Capture the cell that displays the provided text and extract its [X, Y] central coordinate. 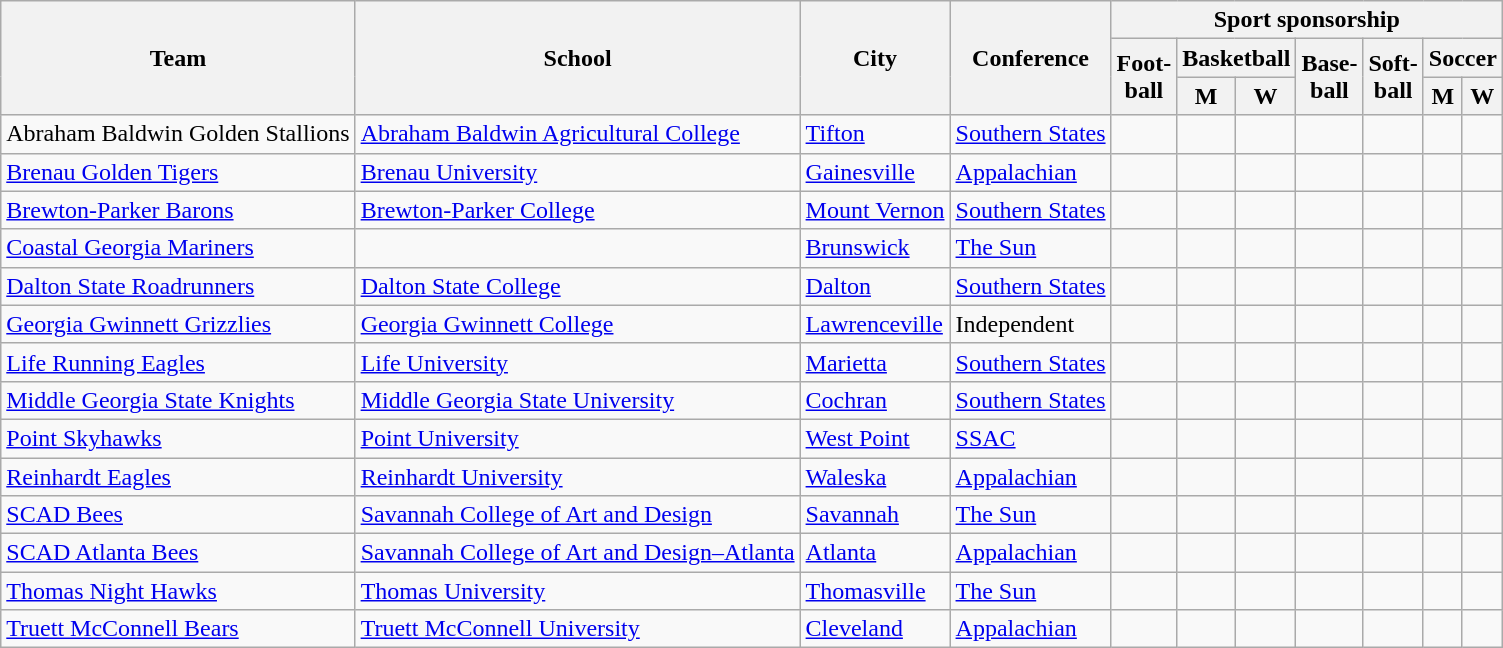
Georgia Gwinnett College [578, 324]
Mount Vernon [875, 210]
School [578, 58]
Georgia Gwinnett Grizzlies [178, 324]
Middle Georgia State Knights [178, 400]
SCAD Bees [178, 515]
Conference [1030, 58]
Cleveland [875, 629]
Truett McConnell Bears [178, 629]
Reinhardt University [578, 477]
Gainesville [875, 172]
Atlanta [875, 553]
Life University [578, 362]
Foot-ball [1144, 77]
City [875, 58]
Middle Georgia State University [578, 400]
Tifton [875, 134]
Dalton State College [578, 286]
SSAC [1030, 438]
Thomas University [578, 591]
Brewton-Parker Barons [178, 210]
Savannah [875, 515]
Dalton State Roadrunners [178, 286]
Coastal Georgia Mariners [178, 248]
Team [178, 58]
Basketball [1236, 58]
Point University [578, 438]
Base-ball [1330, 77]
Sport sponsorship [1306, 20]
SCAD Atlanta Bees [178, 553]
Waleska [875, 477]
Cochran [875, 400]
Lawrenceville [875, 324]
Marietta [875, 362]
Reinhardt Eagles [178, 477]
Thomasville [875, 591]
Point Skyhawks [178, 438]
West Point [875, 438]
Independent [1030, 324]
Brewton-Parker College [578, 210]
Brenau University [578, 172]
Brenau Golden Tigers [178, 172]
Soft-ball [1393, 77]
Abraham Baldwin Agricultural College [578, 134]
Dalton [875, 286]
Soccer [1462, 58]
Savannah College of Art and Design [578, 515]
Brunswick [875, 248]
Abraham Baldwin Golden Stallions [178, 134]
Thomas Night Hawks [178, 591]
Savannah College of Art and Design–Atlanta [578, 553]
Truett McConnell University [578, 629]
Life Running Eagles [178, 362]
